Pinpoint the cell where the given text exists, returning its [X, Y] midpoint coordinate. 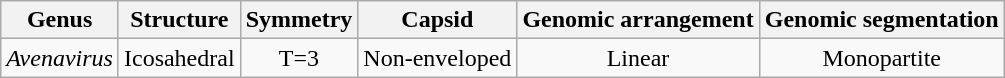
Capsid [438, 20]
Genomic segmentation [882, 20]
Non-enveloped [438, 58]
Linear [638, 58]
Genomic arrangement [638, 20]
Icosahedral [179, 58]
Structure [179, 20]
Genus [60, 20]
Symmetry [299, 20]
Monopartite [882, 58]
T=3 [299, 58]
Avenavirus [60, 58]
